Provide the (X, Y) coordinate of the cell's center where the given text is located.  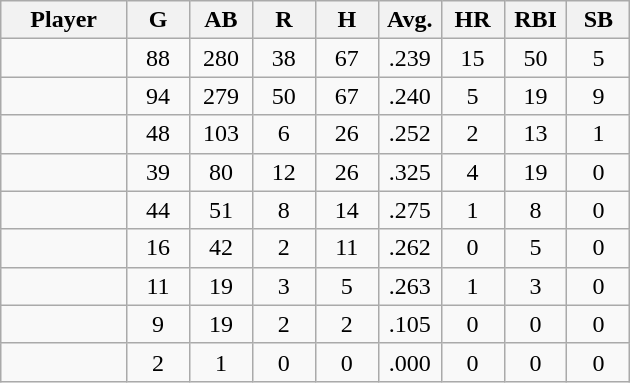
AB (220, 20)
15 (472, 58)
103 (220, 134)
12 (284, 172)
.240 (410, 96)
48 (158, 134)
.105 (410, 324)
.252 (410, 134)
H (346, 20)
RBI (536, 20)
6 (284, 134)
13 (536, 134)
88 (158, 58)
Player (64, 20)
R (284, 20)
SB (598, 20)
38 (284, 58)
42 (220, 248)
80 (220, 172)
14 (346, 210)
280 (220, 58)
279 (220, 96)
Avg. (410, 20)
94 (158, 96)
.239 (410, 58)
4 (472, 172)
HR (472, 20)
16 (158, 248)
G (158, 20)
44 (158, 210)
.263 (410, 286)
.262 (410, 248)
.325 (410, 172)
.000 (410, 362)
39 (158, 172)
.275 (410, 210)
51 (220, 210)
